Scan for the cell matching the given text and deliver its [X, Y] coordinate at center. 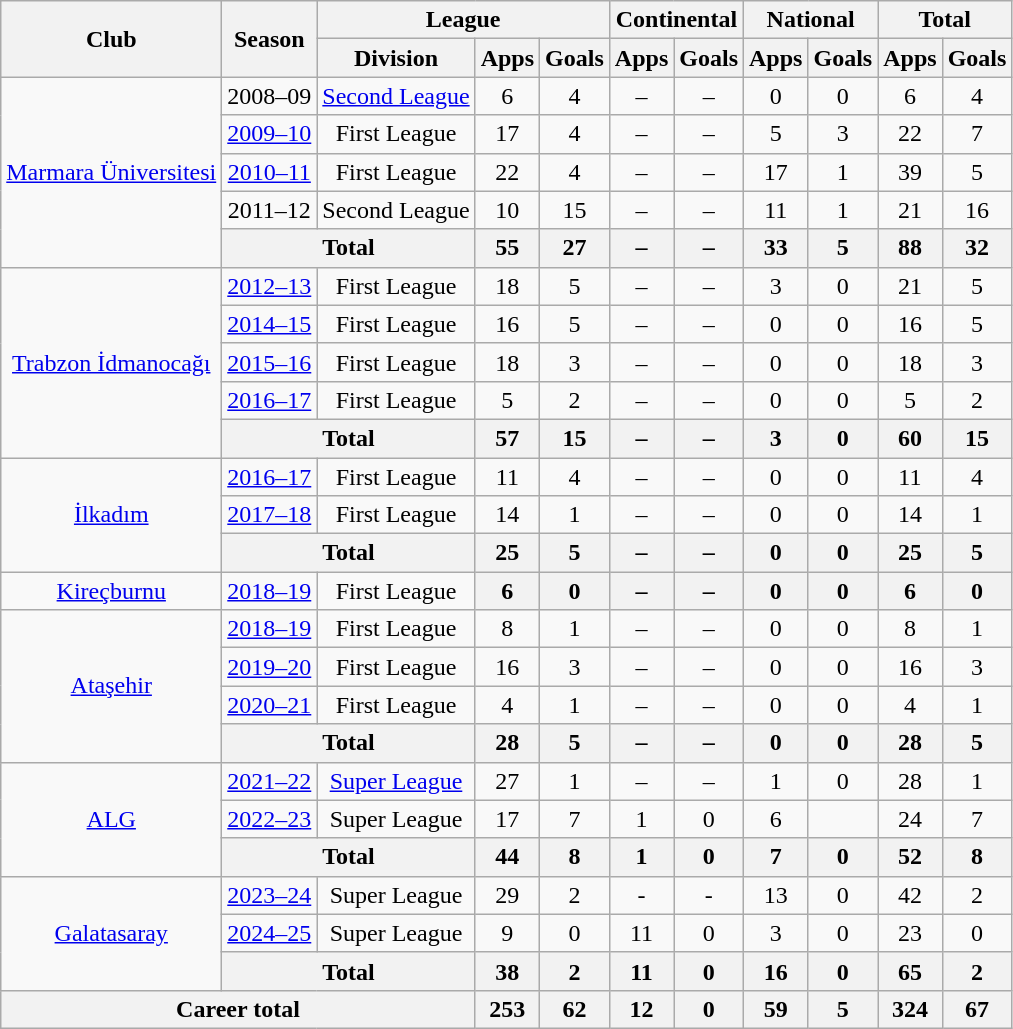
12 [641, 1009]
55 [507, 248]
59 [776, 1009]
İlkadım [112, 515]
253 [507, 1009]
National [811, 20]
Trabzon İdmanocağı [112, 362]
9 [507, 933]
2022–23 [270, 819]
2009–10 [270, 134]
2024–25 [270, 933]
2015–16 [270, 362]
Continental [676, 20]
2014–15 [270, 324]
2008–09 [270, 96]
2021–22 [270, 781]
2012–13 [270, 286]
13 [776, 895]
39 [910, 172]
67 [977, 1009]
Kireçburnu [112, 591]
Career total [238, 1009]
ALG [112, 819]
32 [977, 248]
2019–20 [270, 667]
23 [910, 933]
10 [507, 210]
24 [910, 819]
29 [507, 895]
65 [910, 971]
38 [507, 971]
42 [910, 895]
60 [910, 438]
Ataşehir [112, 686]
44 [507, 857]
Club [112, 39]
62 [575, 1009]
2020–21 [270, 705]
2023–24 [270, 895]
2017–18 [270, 515]
Marmara Üniversitesi [112, 172]
57 [507, 438]
Season [270, 39]
52 [910, 857]
Galatasaray [112, 933]
2011–12 [270, 210]
Division [396, 58]
2010–11 [270, 172]
324 [910, 1009]
League [464, 20]
33 [776, 248]
88 [910, 248]
